Locate the cell with the specified text and output its (X, Y) center coordinate. 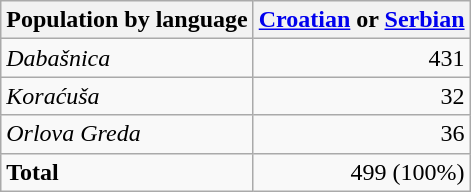
Dabašnica (127, 58)
Orlova Greda (127, 134)
Croatian or Serbian (362, 20)
36 (362, 134)
431 (362, 58)
Total (127, 172)
499 (100%) (362, 172)
Population by language (127, 20)
Koraćuša (127, 96)
32 (362, 96)
